Return [X, Y] of the center of cell containing provided text 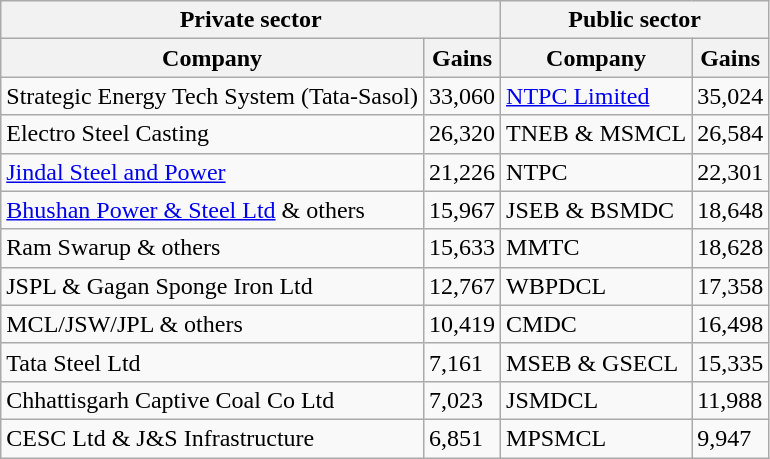
15,633 [462, 248]
JSMDCL [596, 400]
12,767 [462, 286]
26,320 [462, 134]
35,024 [730, 96]
NTPC [596, 172]
TNEB & MSMCL [596, 134]
26,584 [730, 134]
7,161 [462, 362]
MPSMCL [596, 438]
21,226 [462, 172]
15,335 [730, 362]
7,023 [462, 400]
22,301 [730, 172]
Public sector [635, 20]
11,988 [730, 400]
MMTC [596, 248]
Strategic Energy Tech System (Tata-Sasol) [212, 96]
Electro Steel Casting [212, 134]
Ram Swarup & others [212, 248]
Bhushan Power & Steel Ltd & others [212, 210]
Chhattisgarh Captive Coal Co Ltd [212, 400]
MSEB & GSECL [596, 362]
CESC Ltd & J&S Infrastructure [212, 438]
NTPC Limited [596, 96]
16,498 [730, 324]
JSEB & BSMDC [596, 210]
Tata Steel Ltd [212, 362]
18,648 [730, 210]
WBPDCL [596, 286]
6,851 [462, 438]
18,628 [730, 248]
33,060 [462, 96]
10,419 [462, 324]
15,967 [462, 210]
CMDC [596, 324]
9,947 [730, 438]
Jindal Steel and Power [212, 172]
17,358 [730, 286]
JSPL & Gagan Sponge Iron Ltd [212, 286]
Private sector [251, 20]
MCL/JSW/JPL & others [212, 324]
